Scan for the cell matching the given text and deliver its [X, Y] coordinate at center. 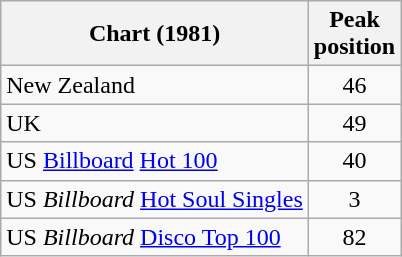
46 [354, 85]
UK [155, 123]
US Billboard Hot 100 [155, 161]
Peakposition [354, 34]
US Billboard Hot Soul Singles [155, 199]
Chart (1981) [155, 34]
40 [354, 161]
49 [354, 123]
82 [354, 237]
New Zealand [155, 85]
3 [354, 199]
US Billboard Disco Top 100 [155, 237]
